Determine the (X, Y) coordinate at the center of the cell enclosing the given text.  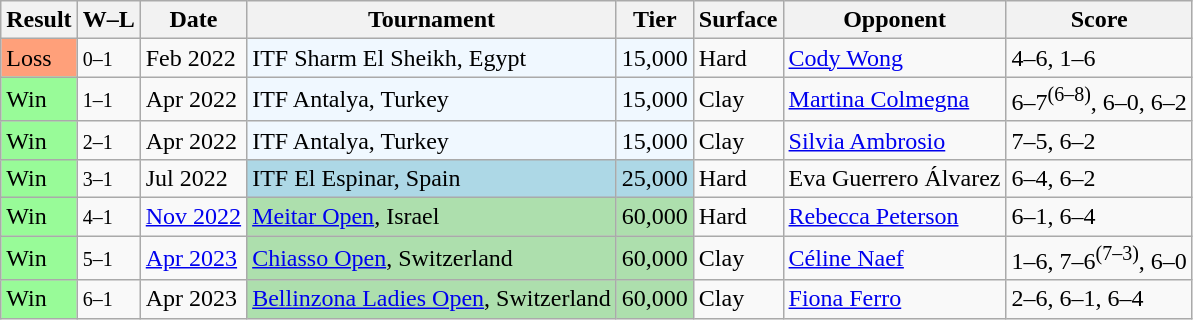
W–L (108, 20)
6–1 (108, 299)
Martina Colmegna (894, 100)
Tier (654, 20)
Result (39, 20)
2–1 (108, 140)
Chiasso Open, Switzerland (432, 258)
Tournament (432, 20)
25,000 (654, 178)
ITF Sharm El Sheikh, Egypt (432, 58)
Score (1099, 20)
Opponent (894, 20)
Nov 2022 (193, 217)
ITF El Espinar, Spain (432, 178)
Surface (738, 20)
Cody Wong (894, 58)
3–1 (108, 178)
2–6, 6–1, 6–4 (1099, 299)
Loss (39, 58)
4–1 (108, 217)
1–1 (108, 100)
1–6, 7–6(7–3), 6–0 (1099, 258)
Rebecca Peterson (894, 217)
Jul 2022 (193, 178)
4–6, 1–6 (1099, 58)
Bellinzona Ladies Open, Switzerland (432, 299)
Meitar Open, Israel (432, 217)
Eva Guerrero Álvarez (894, 178)
Feb 2022 (193, 58)
Silvia Ambrosio (894, 140)
7–5, 6–2 (1099, 140)
Fiona Ferro (894, 299)
Céline Naef (894, 258)
6–7(6–8), 6–0, 6–2 (1099, 100)
Date (193, 20)
5–1 (108, 258)
0–1 (108, 58)
6–4, 6–2 (1099, 178)
6–1, 6–4 (1099, 217)
